For the text-containing cell, return its midpoint in (x, y) coordinate format. 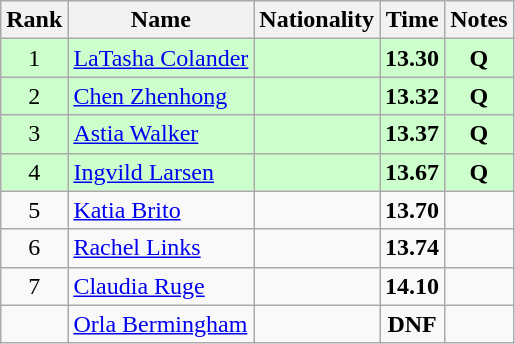
Katia Brito (161, 210)
Rachel Links (161, 248)
4 (34, 172)
5 (34, 210)
Time (412, 20)
3 (34, 134)
Notes (479, 20)
Rank (34, 20)
Claudia Ruge (161, 286)
2 (34, 96)
6 (34, 248)
DNF (412, 324)
14.10 (412, 286)
13.74 (412, 248)
13.67 (412, 172)
Ingvild Larsen (161, 172)
13.30 (412, 58)
1 (34, 58)
Nationality (317, 20)
Orla Bermingham (161, 324)
13.70 (412, 210)
Chen Zhenhong (161, 96)
7 (34, 286)
Name (161, 20)
13.37 (412, 134)
LaTasha Colander (161, 58)
13.32 (412, 96)
Astia Walker (161, 134)
